Return the [x, y] coordinate for the center point of the cell that contains the specified text.  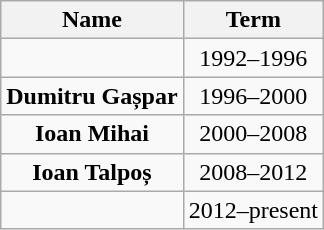
2008–2012 [253, 172]
2012–present [253, 210]
Term [253, 20]
2000–2008 [253, 134]
Name [92, 20]
Dumitru Gașpar [92, 96]
1992–1996 [253, 58]
Ioan Talpoș [92, 172]
Ioan Mihai [92, 134]
1996–2000 [253, 96]
